Find where the given text appears and provide that cell's center as (X, Y) coordinate. 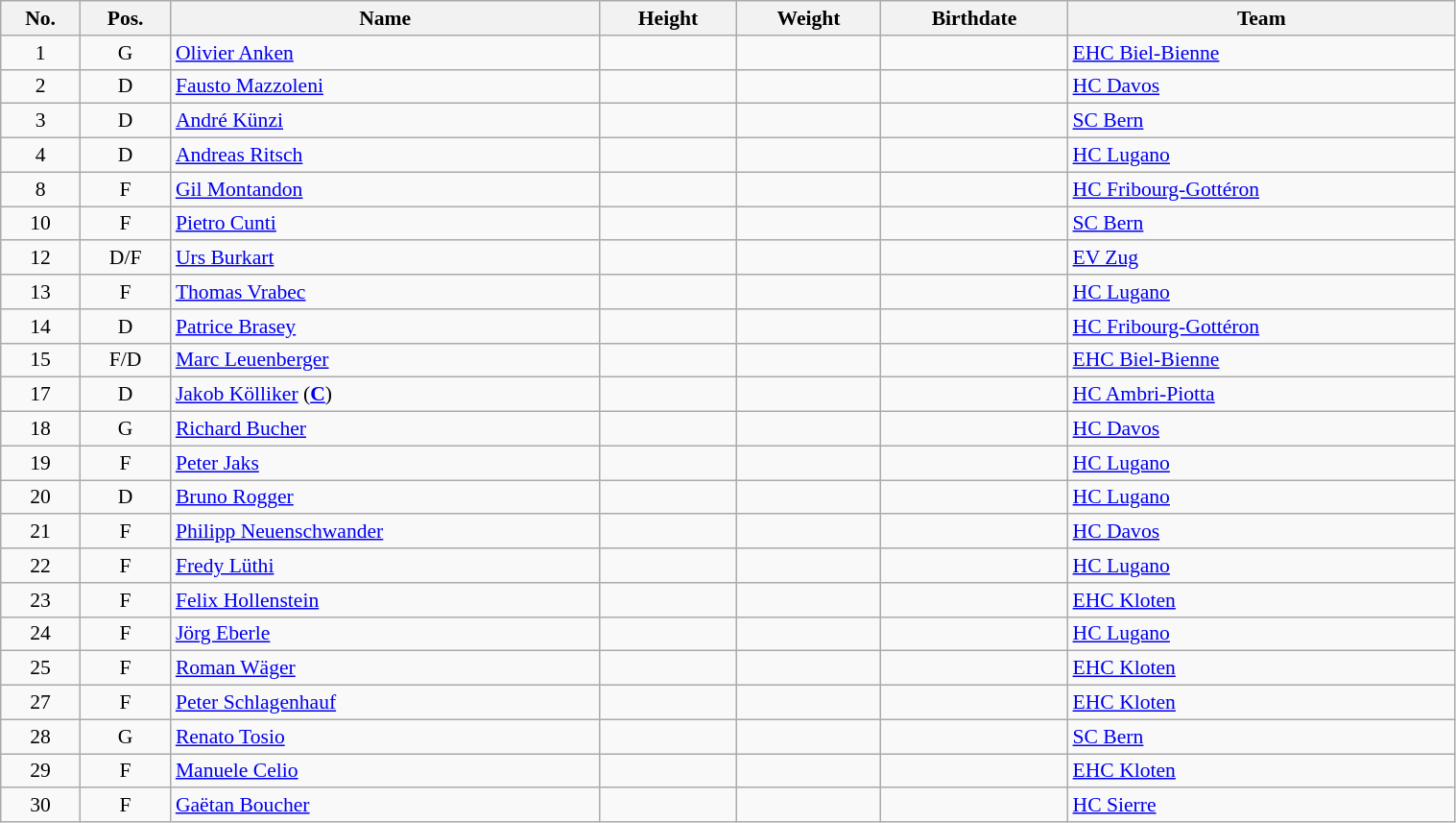
Peter Jaks (386, 463)
21 (40, 532)
Philipp Neuenschwander (386, 532)
Manuele Celio (386, 771)
EV Zug (1262, 258)
No. (40, 18)
27 (40, 703)
Gil Montandon (386, 189)
23 (40, 600)
8 (40, 189)
15 (40, 360)
1 (40, 53)
Team (1262, 18)
Name (386, 18)
André Künzi (386, 121)
Richard Bucher (386, 429)
Bruno Rogger (386, 497)
Renato Tosio (386, 737)
24 (40, 634)
Fausto Mazzoleni (386, 86)
Pos. (125, 18)
Felix Hollenstein (386, 600)
20 (40, 497)
Andreas Ritsch (386, 156)
D/F (125, 258)
Peter Schlagenhauf (386, 703)
13 (40, 292)
19 (40, 463)
Pietro Cunti (386, 224)
29 (40, 771)
4 (40, 156)
Weight (808, 18)
Birthdate (975, 18)
Height (668, 18)
Thomas Vrabec (386, 292)
22 (40, 566)
18 (40, 429)
Urs Burkart (386, 258)
14 (40, 327)
Olivier Anken (386, 53)
2 (40, 86)
HC Sierre (1262, 806)
10 (40, 224)
25 (40, 668)
Gaëtan Boucher (386, 806)
Marc Leuenberger (386, 360)
3 (40, 121)
Fredy Lüthi (386, 566)
17 (40, 395)
28 (40, 737)
Jörg Eberle (386, 634)
Roman Wäger (386, 668)
Jakob Kölliker (C) (386, 395)
HC Ambri-Piotta (1262, 395)
F/D (125, 360)
30 (40, 806)
Patrice Brasey (386, 327)
12 (40, 258)
